Determine the (x, y) coordinate at the center of the cell enclosing the given text.  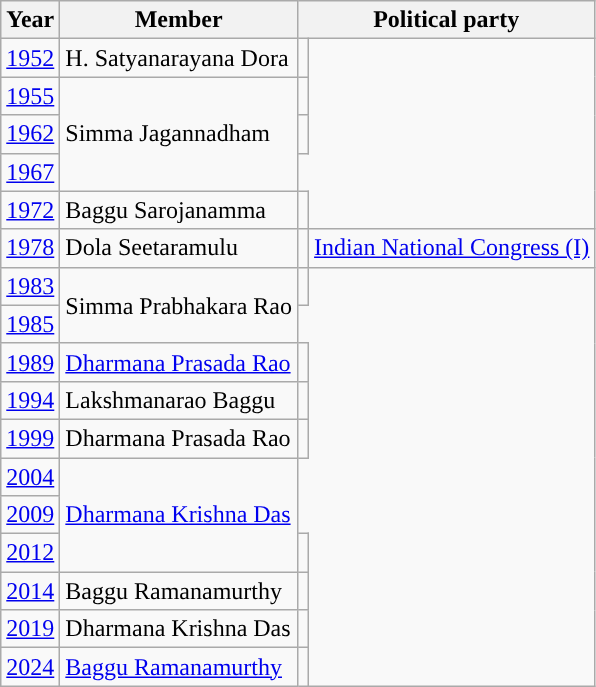
2004 (30, 477)
2019 (30, 629)
Year (30, 20)
2009 (30, 515)
H. Satyanarayana Dora (179, 58)
1985 (30, 324)
1978 (30, 248)
1952 (30, 58)
Lakshmanarao Baggu (179, 400)
Baggu Sarojanamma (179, 210)
Indian National Congress (I) (452, 248)
Dola Seetaramulu (179, 248)
Political party (446, 20)
1967 (30, 172)
Simma Jagannadham (179, 134)
1989 (30, 362)
1983 (30, 286)
2024 (30, 667)
1955 (30, 96)
1994 (30, 400)
Member (179, 20)
1962 (30, 134)
2012 (30, 553)
2014 (30, 591)
1972 (30, 210)
1999 (30, 438)
Simma Prabhakara Rao (179, 305)
